Scan for the cell matching the given text and deliver its [X, Y] coordinate at center. 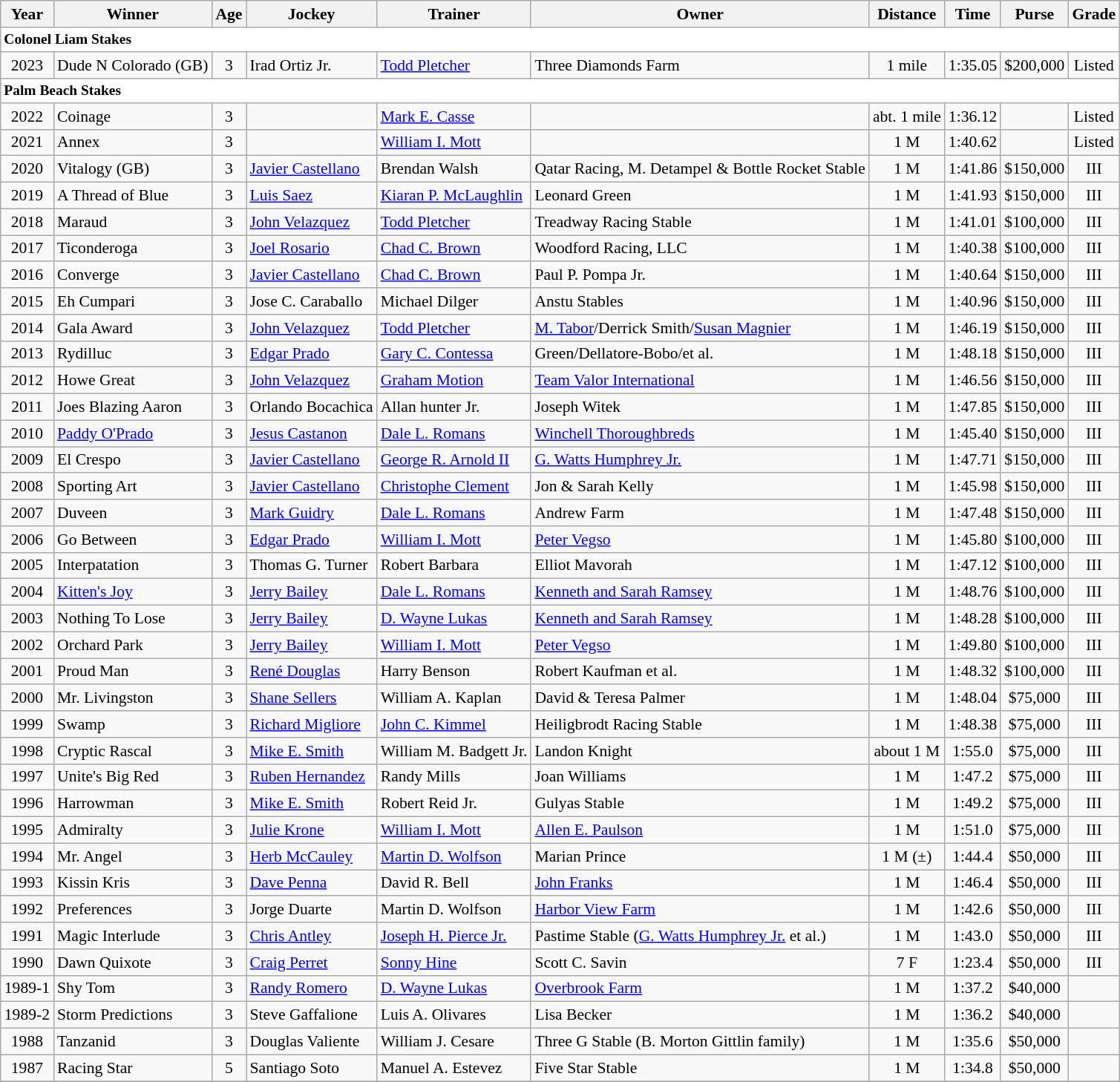
Colonel Liam Stakes [560, 40]
1:41.86 [972, 169]
1:46.4 [972, 883]
El Crespo [132, 460]
Year [27, 14]
2013 [27, 354]
1:47.85 [972, 407]
Nothing To Lose [132, 619]
Winchell Thoroughbreds [700, 433]
Orchard Park [132, 645]
1:49.2 [972, 804]
1:45.98 [972, 487]
René Douglas [312, 672]
Shane Sellers [312, 698]
1:46.19 [972, 328]
1992 [27, 910]
John Franks [700, 883]
Grade [1094, 14]
Swamp [132, 724]
Trainer [454, 14]
1:47.12 [972, 565]
Green/Dellatore-Bobo/et al. [700, 354]
Woodford Racing, LLC [700, 249]
1:47.2 [972, 777]
Paul P. Pompa Jr. [700, 275]
1 M (±) [907, 856]
Lisa Becker [700, 1015]
1:42.6 [972, 910]
Mark Guidry [312, 513]
1:40.64 [972, 275]
2014 [27, 328]
1 mile [907, 65]
Dawn Quixote [132, 963]
1:40.96 [972, 301]
Michael Dilger [454, 301]
Ruben Hernandez [312, 777]
William A. Kaplan [454, 698]
1:40.62 [972, 142]
1:45.40 [972, 433]
Jesus Castanon [312, 433]
Sporting Art [132, 487]
1:43.0 [972, 936]
Team Valor International [700, 381]
Allan hunter Jr. [454, 407]
Admiralty [132, 830]
Scott C. Savin [700, 963]
Maraud [132, 222]
Converge [132, 275]
Gary C. Contessa [454, 354]
1:35.05 [972, 65]
Douglas Valiente [312, 1042]
Allen E. Paulson [700, 830]
1:48.04 [972, 698]
Gulyas Stable [700, 804]
1995 [27, 830]
Herb McCauley [312, 856]
2008 [27, 487]
Vitalogy (GB) [132, 169]
Preferences [132, 910]
2017 [27, 249]
Annex [132, 142]
1:44.4 [972, 856]
Richard Migliore [312, 724]
Kiaran P. McLaughlin [454, 196]
Storm Predictions [132, 1015]
1993 [27, 883]
Julie Krone [312, 830]
2016 [27, 275]
2006 [27, 540]
2009 [27, 460]
Racing Star [132, 1068]
John C. Kimmel [454, 724]
Ticonderoga [132, 249]
Landon Knight [700, 751]
2021 [27, 142]
1:55.0 [972, 751]
1989-2 [27, 1015]
Howe Great [132, 381]
1989-1 [27, 988]
Cryptic Rascal [132, 751]
Magic Interlude [132, 936]
Proud Man [132, 672]
2018 [27, 222]
2011 [27, 407]
1:45.80 [972, 540]
Coinage [132, 117]
Mr. Angel [132, 856]
1994 [27, 856]
Qatar Racing, M. Detampel & Bottle Rocket Stable [700, 169]
William J. Cesare [454, 1042]
2020 [27, 169]
Mr. Livingston [132, 698]
1:48.28 [972, 619]
Chris Antley [312, 936]
Luis A. Olivares [454, 1015]
2002 [27, 645]
1:48.32 [972, 672]
1:47.71 [972, 460]
Joseph Witek [700, 407]
Thomas G. Turner [312, 565]
1:37.2 [972, 988]
Interpatation [132, 565]
Mark E. Casse [454, 117]
Christophe Clement [454, 487]
Graham Motion [454, 381]
Steve Gaffalione [312, 1015]
2000 [27, 698]
Marian Prince [700, 856]
Go Between [132, 540]
1:48.76 [972, 592]
2023 [27, 65]
Santiago Soto [312, 1068]
1:41.93 [972, 196]
1:35.6 [972, 1042]
Joseph H. Pierce Jr. [454, 936]
1990 [27, 963]
about 1 M [907, 751]
2022 [27, 117]
1:46.56 [972, 381]
Tanzanid [132, 1042]
Orlando Bocachica [312, 407]
5 [229, 1068]
Anstu Stables [700, 301]
$200,000 [1035, 65]
1998 [27, 751]
1:34.8 [972, 1068]
Luis Saez [312, 196]
Purse [1035, 14]
Time [972, 14]
2019 [27, 196]
Pastime Stable (G. Watts Humphrey Jr. et al.) [700, 936]
Three Diamonds Farm [700, 65]
Jon & Sarah Kelly [700, 487]
2015 [27, 301]
Brendan Walsh [454, 169]
Dude N Colorado (GB) [132, 65]
Rydilluc [132, 354]
Andrew Farm [700, 513]
Kissin Kris [132, 883]
abt. 1 mile [907, 117]
2012 [27, 381]
1:48.38 [972, 724]
1:51.0 [972, 830]
1987 [27, 1068]
Irad Ortiz Jr. [312, 65]
Joan Williams [700, 777]
Owner [700, 14]
Gala Award [132, 328]
1988 [27, 1042]
Age [229, 14]
Sonny Hine [454, 963]
Joel Rosario [312, 249]
1:41.01 [972, 222]
1:47.48 [972, 513]
1997 [27, 777]
Dave Penna [312, 883]
Leonard Green [700, 196]
Jose C. Caraballo [312, 301]
Paddy O'Prado [132, 433]
Distance [907, 14]
Eh Cumpari [132, 301]
1999 [27, 724]
Jorge Duarte [312, 910]
7 F [907, 963]
2010 [27, 433]
Randy Romero [312, 988]
1:48.18 [972, 354]
Three G Stable (B. Morton Gittlin family) [700, 1042]
1991 [27, 936]
William M. Badgett Jr. [454, 751]
1:23.4 [972, 963]
George R. Arnold II [454, 460]
Palm Beach Stakes [560, 91]
David R. Bell [454, 883]
1:36.12 [972, 117]
Harry Benson [454, 672]
Joes Blazing Aaron [132, 407]
Treadway Racing Stable [700, 222]
Harbor View Farm [700, 910]
Randy Mills [454, 777]
Shy Tom [132, 988]
Robert Barbara [454, 565]
Overbrook Farm [700, 988]
M. Tabor/Derrick Smith/Susan Magnier [700, 328]
Jockey [312, 14]
Unite's Big Red [132, 777]
2003 [27, 619]
Duveen [132, 513]
2005 [27, 565]
1:49.80 [972, 645]
Winner [132, 14]
2007 [27, 513]
Manuel A. Estevez [454, 1068]
1:40.38 [972, 249]
Craig Perret [312, 963]
2004 [27, 592]
Kitten's Joy [132, 592]
Robert Reid Jr. [454, 804]
Harrowman [132, 804]
Five Star Stable [700, 1068]
A Thread of Blue [132, 196]
Heiligbrodt Racing Stable [700, 724]
David & Teresa Palmer [700, 698]
Elliot Mavorah [700, 565]
G. Watts Humphrey Jr. [700, 460]
1996 [27, 804]
2001 [27, 672]
1:36.2 [972, 1015]
Robert Kaufman et al. [700, 672]
